From the cell containing the given text, extract its center point as [X, Y] coordinate. 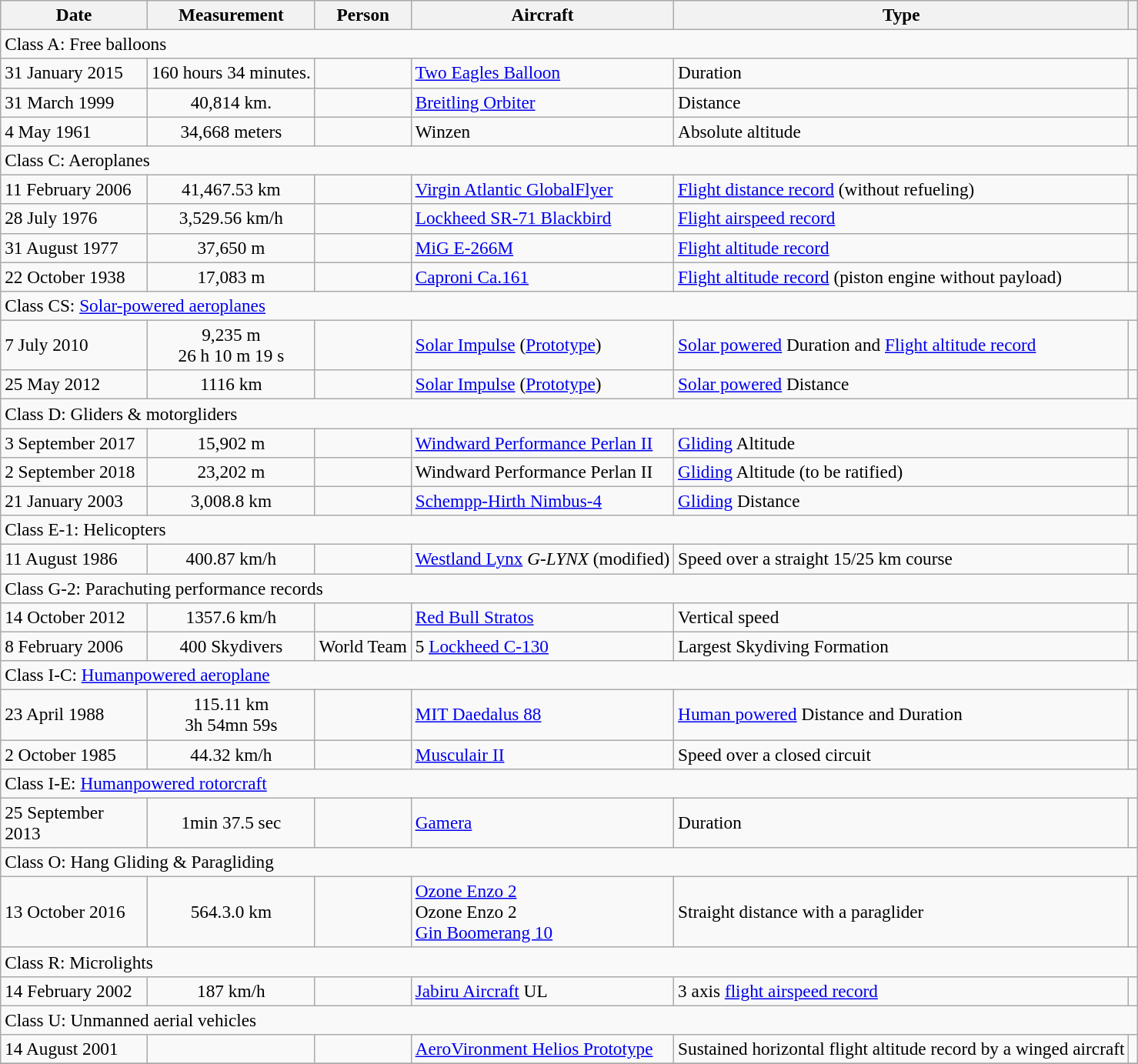
Class O: Hang Gliding & Paragliding [569, 862]
11 August 1986 [74, 559]
14 October 2012 [74, 617]
Red Bull Stratos [542, 617]
Speed over a closed circuit [902, 754]
Class E-1: Helicopters [569, 530]
41,467.53 km [232, 189]
25 May 2012 [74, 385]
31 August 1977 [74, 248]
Human powered Distance and Duration [902, 714]
115.11 km3h 54mn 59s [232, 714]
37,650 m [232, 248]
13 October 2016 [74, 912]
Straight distance with a paraglider [902, 912]
Class A: Free balloons [569, 44]
Vertical speed [902, 617]
160 hours 34 minutes. [232, 73]
14 August 2001 [74, 1049]
Lockheed SR-71 Blackbird [542, 218]
44.32 km/h [232, 754]
Class D: Gliders & motorgliders [569, 413]
Gamera [542, 823]
Class C: Aeroplanes [569, 160]
Flight altitude record [902, 248]
Largest Skydiving Formation [902, 646]
Winzen [542, 131]
Caproni Ca.161 [542, 276]
17,083 m [232, 276]
28 July 1976 [74, 218]
Distance [902, 102]
187 km/h [232, 991]
Speed over a straight 15/25 km course [902, 559]
World Team [363, 646]
Class I-E: Humanpowered rotorcraft [569, 783]
Measurement [232, 15]
Flight airspeed record [902, 218]
23,202 m [232, 472]
31 March 1999 [74, 102]
MIT Daedalus 88 [542, 714]
Class R: Microlights [569, 962]
8 February 2006 [74, 646]
Two Eagles Balloon [542, 73]
5 Lockheed C-130 [542, 646]
4 May 1961 [74, 131]
3,529.56 km/h [232, 218]
Westland Lynx G-LYNX (modified) [542, 559]
Jabiru Aircraft UL [542, 991]
2 October 1985 [74, 754]
15,902 m [232, 442]
Ozone Enzo 2Ozone Enzo 2Gin Boomerang 10 [542, 912]
3 axis flight airspeed record [902, 991]
Flight distance record (without refueling) [902, 189]
9,235 m26 h 10 m 19 s [232, 345]
Absolute altitude [902, 131]
Flight altitude record (piston engine without payload) [902, 276]
1min 37.5 sec [232, 823]
Schempp-Hirth Nimbus-4 [542, 501]
400 Skydivers [232, 646]
40,814 km. [232, 102]
Type [902, 15]
Person [363, 15]
Sustained horizontal flight altitude record by a winged aircraft [902, 1049]
Aircraft [542, 15]
2 September 2018 [74, 472]
Class U: Unmanned aerial vehicles [569, 1019]
Gliding Altitude [902, 442]
Class I-C: Humanpowered aeroplane [569, 675]
Class CS: Solar-powered aeroplanes [569, 305]
21 January 2003 [74, 501]
Gliding Altitude (to be ratified) [902, 472]
3,008.8 km [232, 501]
Solar powered Distance [902, 385]
22 October 1938 [74, 276]
Virgin Atlantic GlobalFlyer [542, 189]
MiG E-266M [542, 248]
Breitling Orbiter [542, 102]
25 September 2013 [74, 823]
11 February 2006 [74, 189]
400.87 km/h [232, 559]
31 January 2015 [74, 73]
Date [74, 15]
Musculair II [542, 754]
Class G-2: Parachuting performance records [569, 588]
3 September 2017 [74, 442]
Gliding Distance [902, 501]
Solar powered Duration and Flight altitude record [902, 345]
564.3.0 km [232, 912]
AeroVironment Helios Prototype [542, 1049]
14 February 2002 [74, 991]
23 April 1988 [74, 714]
7 July 2010 [74, 345]
34,668 meters [232, 131]
1357.6 km/h [232, 617]
1116 km [232, 385]
